For the text-containing cell, return its midpoint in [x, y] coordinate format. 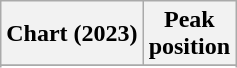
Chart (2023) [72, 34]
Peakposition [189, 34]
